From the cell containing the given text, extract its center point as [x, y] coordinate. 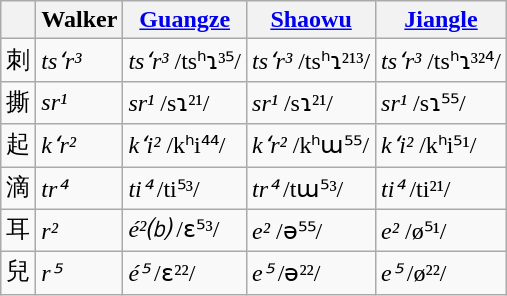
e² /ø⁵¹/ [442, 230]
ti⁴ /ti²¹/ [442, 188]
kʻr² [80, 146]
Guangze [185, 20]
ti⁴ /ti⁵³/ [185, 188]
e⁵ /ø²²/ [442, 274]
kʻi² /kʰi⁴⁴/ [185, 146]
tsʻr³ /tsʰɿ³²⁴/ [442, 60]
兒 [18, 274]
tr⁴ [80, 188]
刺 [18, 60]
e⁵ /ə²²/ [312, 274]
tsʻr³ /tsʰɿ³⁵/ [185, 60]
Shaowu [312, 20]
tr⁴ /tɯ⁵³/ [312, 188]
r² [80, 230]
r⁵ [80, 274]
kʻi² /kʰi⁵¹/ [442, 146]
é²⒝ /ɛ⁵³/ [185, 230]
sr¹ /sɿ⁵⁵/ [442, 102]
é⁵ /ɛ²²/ [185, 274]
Walker [80, 20]
撕 [18, 102]
tsʻr³ /tsʰɿ²¹³/ [312, 60]
耳 [18, 230]
滴 [18, 188]
sr¹ [80, 102]
Jiangle [442, 20]
tsʻr³ [80, 60]
kʻr² /kʰɯ⁵⁵/ [312, 146]
起 [18, 146]
e² /ə⁵⁵/ [312, 230]
